Search for the cell housing the specified text and yield its [x, y] center coordinate. 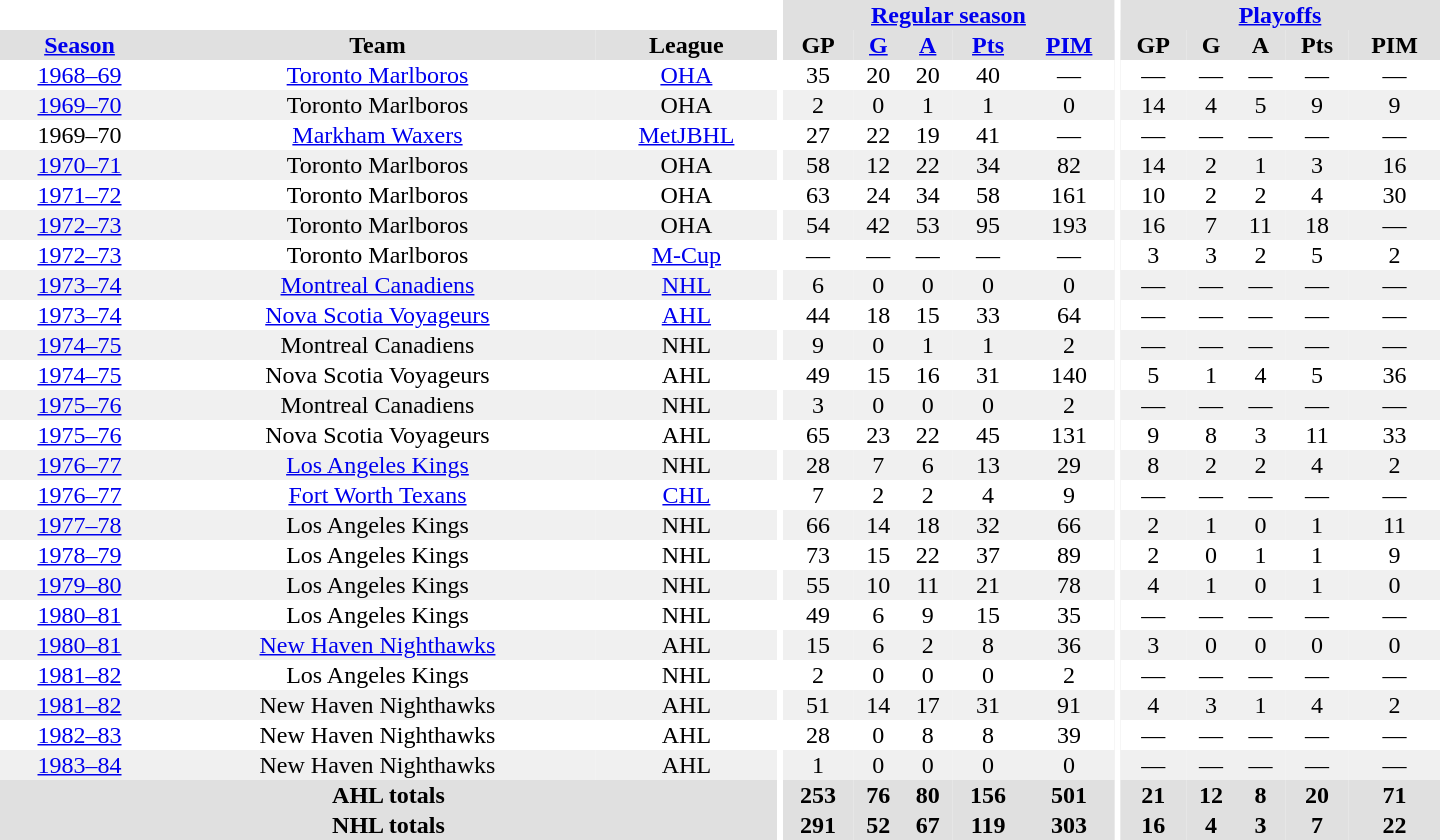
161 [1070, 195]
501 [1070, 795]
80 [928, 795]
23 [878, 435]
67 [928, 825]
MetJBHL [686, 135]
73 [818, 555]
78 [1070, 585]
Fort Worth Texans [378, 495]
37 [988, 555]
27 [818, 135]
1977–78 [80, 525]
119 [988, 825]
64 [1070, 315]
29 [1070, 465]
40 [988, 75]
65 [818, 435]
53 [928, 225]
1982–83 [80, 735]
Team [378, 45]
140 [1070, 375]
NHL totals [388, 825]
76 [878, 795]
League [686, 45]
253 [818, 795]
52 [878, 825]
1983–84 [80, 765]
AHL totals [388, 795]
19 [928, 135]
156 [988, 795]
32 [988, 525]
13 [988, 465]
71 [1394, 795]
41 [988, 135]
291 [818, 825]
17 [928, 705]
91 [1070, 705]
1978–79 [80, 555]
1979–80 [80, 585]
63 [818, 195]
30 [1394, 195]
54 [818, 225]
44 [818, 315]
Season [80, 45]
303 [1070, 825]
CHL [686, 495]
24 [878, 195]
M-Cup [686, 255]
1968–69 [80, 75]
51 [818, 705]
1970–71 [80, 165]
1971–72 [80, 195]
Markham Waxers [378, 135]
193 [1070, 225]
55 [818, 585]
82 [1070, 165]
39 [1070, 735]
45 [988, 435]
42 [878, 225]
95 [988, 225]
131 [1070, 435]
Playoffs [1280, 15]
89 [1070, 555]
Regular season [948, 15]
